For the text-containing cell, return its midpoint in (x, y) coordinate format. 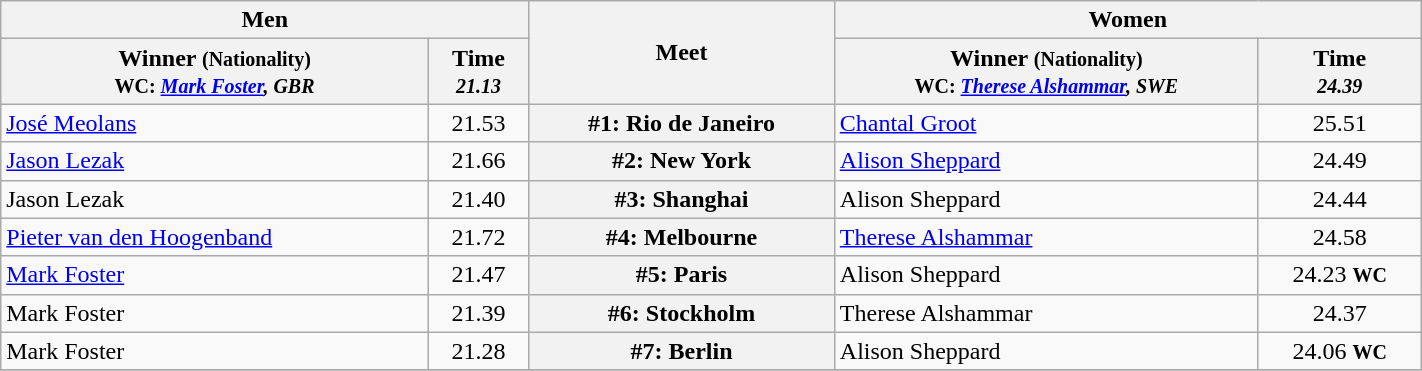
21.53 (478, 123)
Winner (Nationality) WC: Mark Foster, GBR (215, 72)
#7: Berlin (682, 351)
Time 21.13 (478, 72)
Men (265, 20)
21.72 (478, 237)
21.66 (478, 161)
24.37 (1340, 313)
Meet (682, 52)
#4: Melbourne (682, 237)
24.58 (1340, 237)
Winner (Nationality) WC: Therese Alshammar, SWE (1046, 72)
21.40 (478, 199)
21.28 (478, 351)
José Meolans (215, 123)
Time 24.39 (1340, 72)
#2: New York (682, 161)
21.47 (478, 275)
24.44 (1340, 199)
21.39 (478, 313)
Pieter van den Hoogenband (215, 237)
24.23 WC (1340, 275)
24.06 WC (1340, 351)
Women (1128, 20)
#1: Rio de Janeiro (682, 123)
#6: Stockholm (682, 313)
#5: Paris (682, 275)
Chantal Groot (1046, 123)
25.51 (1340, 123)
24.49 (1340, 161)
#3: Shanghai (682, 199)
